Locate the cell with the specified text and output its [x, y] center coordinate. 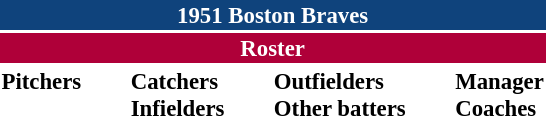
1951 Boston Braves [272, 15]
Roster [272, 48]
